Pinpoint the cell where the given text exists, returning its (X, Y) midpoint coordinate. 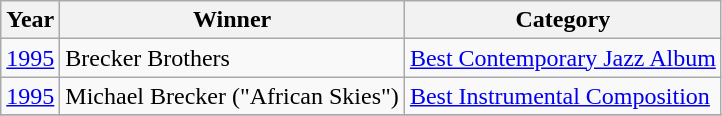
Category (562, 20)
Best Contemporary Jazz Album (562, 58)
Best Instrumental Composition (562, 96)
Year (30, 20)
Winner (232, 20)
Brecker Brothers (232, 58)
Michael Brecker ("African Skies") (232, 96)
